Extract the [X, Y] coordinate from the center of the cell holding the provided text.  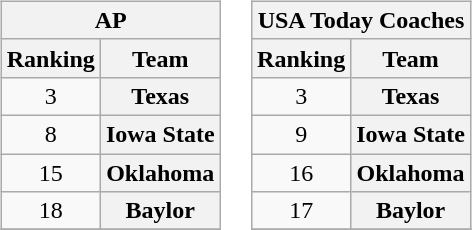
15 [50, 173]
AP [110, 20]
USA Today Coaches [362, 20]
16 [302, 173]
8 [50, 134]
9 [302, 134]
18 [50, 211]
17 [302, 211]
